Extract the [X, Y] coordinate from the center of the cell holding the provided text.  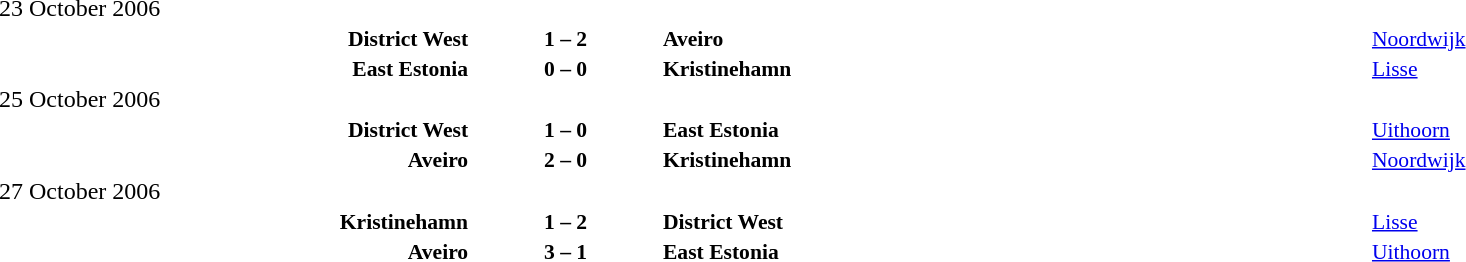
East Estonia [1015, 130]
District West [1015, 222]
Aveiro [1015, 38]
0 – 0 [566, 68]
2 – 0 [566, 160]
1 – 0 [566, 130]
